Scan for the cell matching the given text and deliver its [x, y] coordinate at center. 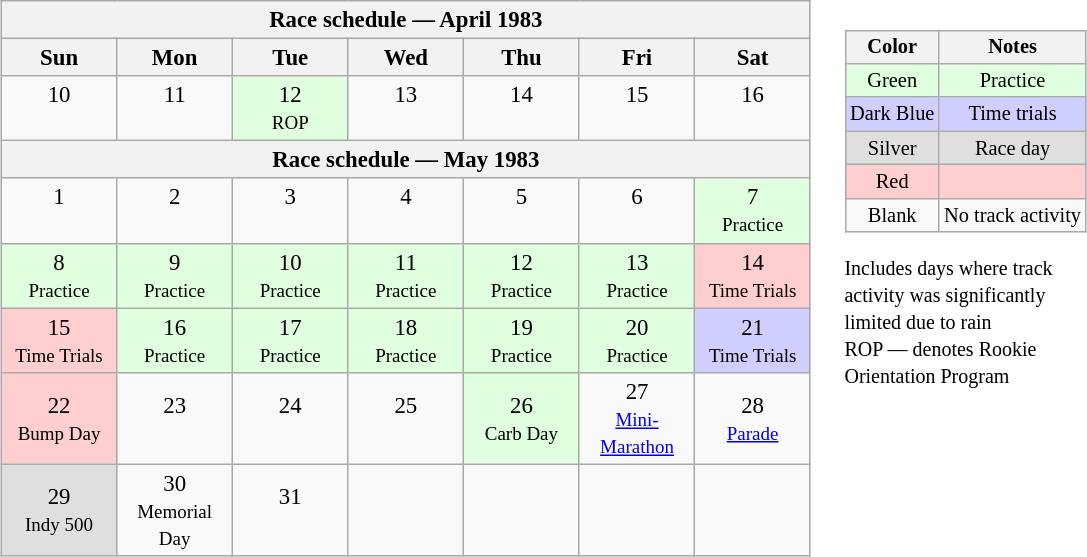
4 [406, 210]
Race day [1012, 148]
20Practice [637, 340]
14 [522, 108]
Sat [753, 58]
14Time Trials [753, 276]
No track activity [1012, 215]
16Practice [175, 340]
19Practice [522, 340]
Thu [522, 58]
12Practice [522, 276]
29Indy 500 [59, 510]
15Time Trials [59, 340]
1 [59, 210]
6 [637, 210]
Silver [892, 148]
Tue [290, 58]
Time trials [1012, 114]
13Practice [637, 276]
25 [406, 418]
Red [892, 182]
Practice [1012, 81]
8Practice [59, 276]
21Time Trials [753, 340]
Notes [1012, 47]
10Practice [290, 276]
15 [637, 108]
11 [175, 108]
Race schedule — May 1983 [406, 160]
2 [175, 210]
13 [406, 108]
Mon [175, 58]
16 [753, 108]
Wed [406, 58]
10 [59, 108]
18Practice [406, 340]
7Practice [753, 210]
22Bump Day [59, 418]
24 [290, 418]
Fri [637, 58]
26Carb Day [522, 418]
Color [892, 47]
9Practice [175, 276]
Dark Blue [892, 114]
23 [175, 418]
27Mini-Marathon [637, 418]
Race schedule — April 1983 [406, 20]
12ROP [290, 108]
30Memorial Day [175, 510]
11Practice [406, 276]
17Practice [290, 340]
Green [892, 81]
3 [290, 210]
Blank [892, 215]
31 [290, 510]
5 [522, 210]
Sun [59, 58]
28Parade [753, 418]
